From the cell containing the given text, extract its center point as [X, Y] coordinate. 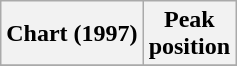
Chart (1997) [72, 34]
Peakposition [189, 34]
